From the cell containing the given text, extract its center point as [X, Y] coordinate. 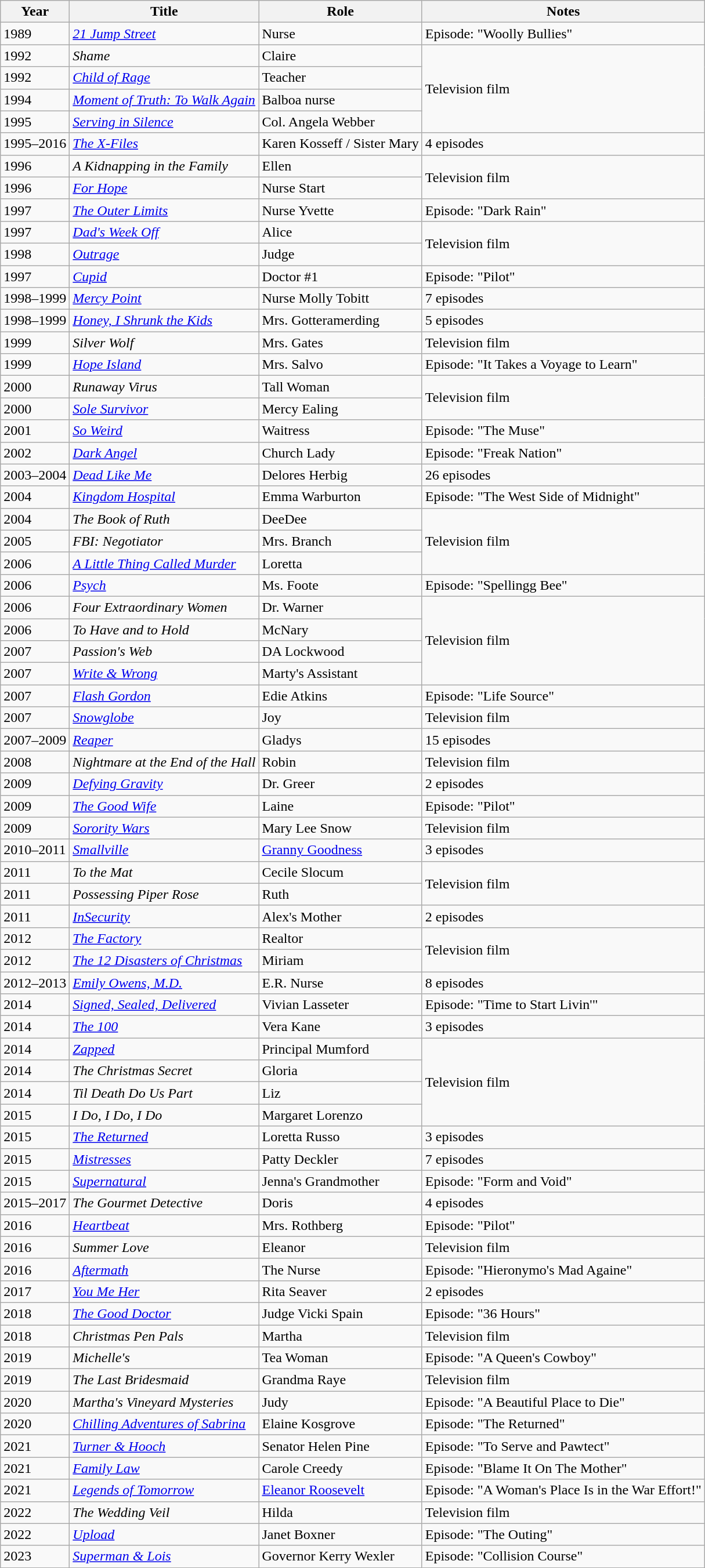
2007–2009 [35, 740]
Zapped [164, 1049]
InSecurity [164, 916]
Martha's Vineyard Mysteries [164, 1402]
DeeDee [340, 519]
I Do, I Do, I Do [164, 1115]
Governor Kerry Wexler [340, 1556]
Doris [340, 1203]
The Nurse [340, 1269]
Episode: "Collision Course" [563, 1556]
Tall Woman [340, 387]
DA Lockwood [340, 652]
21 Jump Street [164, 34]
The Factory [164, 938]
The Good Wife [164, 806]
Ellen [340, 166]
Episode: "A Beautiful Place to Die" [563, 1402]
Heartbeat [164, 1225]
Edie Atkins [340, 696]
Delores Herbig [340, 475]
Child of Rage [164, 78]
Joy [340, 718]
Vivian Lasseter [340, 1005]
Outrage [164, 254]
FBI: Negotiator [164, 541]
Nurse Yvette [340, 210]
Silver Wolf [164, 343]
Eleanor Roosevelt [340, 1490]
2017 [35, 1291]
Episode: "Life Source" [563, 696]
Psych [164, 585]
Mrs. Gotteramerding [340, 321]
Episode: "Blame It On The Mother" [563, 1468]
Hope Island [164, 365]
Cecile Slocum [340, 872]
26 episodes [563, 475]
Miriam [340, 960]
Moment of Truth: To Walk Again [164, 100]
2005 [35, 541]
Legends of Tomorrow [164, 1490]
Nightmare at the End of the Hall [164, 762]
2008 [35, 762]
Col. Angela Webber [340, 122]
Episode: "Woolly Bullies" [563, 34]
Principal Mumford [340, 1049]
Mercy Ealing [340, 409]
The Gourmet Detective [164, 1203]
Eleanor [340, 1247]
Kingdom Hospital [164, 497]
Doctor #1 [340, 277]
Episode: "The Returned" [563, 1424]
Superman & Lois [164, 1556]
2012–2013 [35, 983]
Patty Deckler [340, 1159]
Supernatural [164, 1181]
Upload [164, 1534]
Passion's Web [164, 652]
Loretta Russo [340, 1137]
Episode: "To Serve and Pawtect" [563, 1446]
The Good Doctor [164, 1313]
Flash Gordon [164, 696]
Church Lady [340, 453]
2003–2004 [35, 475]
Sole Survivor [164, 409]
Episode: "The Muse" [563, 431]
8 episodes [563, 983]
Dr. Warner [340, 607]
2015–2017 [35, 1203]
Mrs. Branch [340, 541]
Laine [340, 806]
Liz [340, 1093]
Smallville [164, 850]
Nurse [340, 34]
Grandma Raye [340, 1380]
The Outer Limits [164, 210]
Mercy Point [164, 299]
Family Law [164, 1468]
Summer Love [164, 1247]
Emma Warburton [340, 497]
To Have and to Hold [164, 629]
Waitress [340, 431]
You Me Her [164, 1291]
Ms. Foote [340, 585]
A Little Thing Called Murder [164, 563]
Turner & Hooch [164, 1446]
Serving in Silence [164, 122]
5 episodes [563, 321]
Loretta [340, 563]
Vera Kane [340, 1027]
Balboa nurse [340, 100]
Write & Wrong [164, 674]
Margaret Lorenzo [340, 1115]
E.R. Nurse [340, 983]
Christmas Pen Pals [164, 1335]
1998 [35, 254]
Gladys [340, 740]
The Book of Ruth [164, 519]
Title [164, 12]
Emily Owens, M.D. [164, 983]
Defying Gravity [164, 784]
Year [35, 12]
Dark Angel [164, 453]
Alice [340, 232]
Dad's Week Off [164, 232]
Mrs. Rothberg [340, 1225]
Runaway Virus [164, 387]
Episode: "Time to Start Livin'" [563, 1005]
Hilda [340, 1512]
Teacher [340, 78]
Shame [164, 56]
Jenna's Grandmother [340, 1181]
Janet Boxner [340, 1534]
Mistresses [164, 1159]
Aftermath [164, 1269]
The 12 Disasters of Christmas [164, 960]
Mrs. Salvo [340, 365]
1995–2016 [35, 144]
Tea Woman [340, 1358]
Notes [563, 12]
For Hope [164, 188]
Episode: "Dark Rain" [563, 210]
To the Mat [164, 872]
Episode: "A Woman's Place Is in the War Effort!" [563, 1490]
The Returned [164, 1137]
Role [340, 12]
Mary Lee Snow [340, 828]
Judge [340, 254]
Marty's Assistant [340, 674]
Episode: "A Queen's Cowboy" [563, 1358]
1995 [35, 122]
2023 [35, 1556]
A Kidnapping in the Family [164, 166]
So Weird [164, 431]
Dead Like Me [164, 475]
Dr. Greer [340, 784]
2010–2011 [35, 850]
Reaper [164, 740]
Honey, I Shrunk the Kids [164, 321]
The X-Files [164, 144]
15 episodes [563, 740]
The Wedding Veil [164, 1512]
Episode: "The West Side of Midnight" [563, 497]
Til Death Do Us Part [164, 1093]
Episode: "It Takes a Voyage to Learn" [563, 365]
The Christmas Secret [164, 1071]
1989 [35, 34]
Chilling Adventures of Sabrina [164, 1424]
The Last Bridesmaid [164, 1380]
Claire [340, 56]
Judy [340, 1402]
Ruth [340, 894]
Judge Vicki Spain [340, 1313]
Michelle's [164, 1358]
Nurse Start [340, 188]
2002 [35, 453]
Snowglobe [164, 718]
2001 [35, 431]
Episode: "36 Hours" [563, 1313]
Karen Kosseff / Sister Mary [340, 144]
Mrs. Gates [340, 343]
Episode: "Form and Void" [563, 1181]
Episode: "Freak Nation" [563, 453]
Possessing Piper Rose [164, 894]
Signed, Sealed, Delivered [164, 1005]
Realtor [340, 938]
The 100 [164, 1027]
Episode: "Hieronymo's Mad Againe" [563, 1269]
Martha [340, 1335]
McNary [340, 629]
Nurse Molly Tobitt [340, 299]
Robin [340, 762]
Episode: "Spellingg Bee" [563, 585]
Granny Goodness [340, 850]
Gloria [340, 1071]
1994 [35, 100]
Carole Creedy [340, 1468]
Cupid [164, 277]
Senator Helen Pine [340, 1446]
Four Extraordinary Women [164, 607]
Alex's Mother [340, 916]
Rita Seaver [340, 1291]
Episode: "The Outing" [563, 1534]
Sorority Wars [164, 828]
Elaine Kosgrove [340, 1424]
